Provide the [X, Y] coordinate of the cell's center where the given text is located.  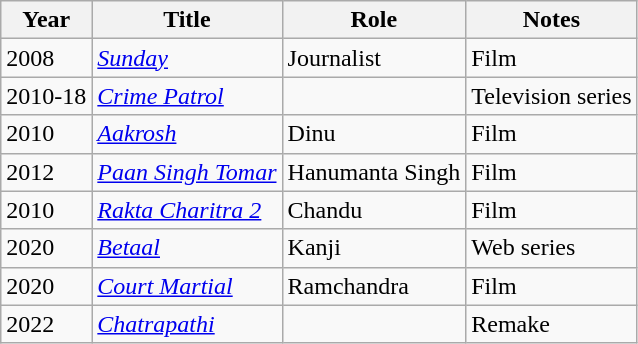
Crime Patrol [187, 96]
Role [374, 20]
Paan Singh Tomar [187, 172]
Hanumanta Singh [374, 172]
Aakrosh [187, 134]
Court Martial [187, 286]
Chandu [374, 210]
Kanji [374, 248]
Title [187, 20]
2008 [46, 58]
Television series [552, 96]
2012 [46, 172]
Dinu [374, 134]
Sunday [187, 58]
2010-18 [46, 96]
Notes [552, 20]
Betaal [187, 248]
Ramchandra [374, 286]
Chatrapathi [187, 324]
Journalist [374, 58]
Year [46, 20]
Remake [552, 324]
2022 [46, 324]
Web series [552, 248]
Rakta Charitra 2 [187, 210]
